Scan for the cell matching the given text and deliver its [x, y] coordinate at center. 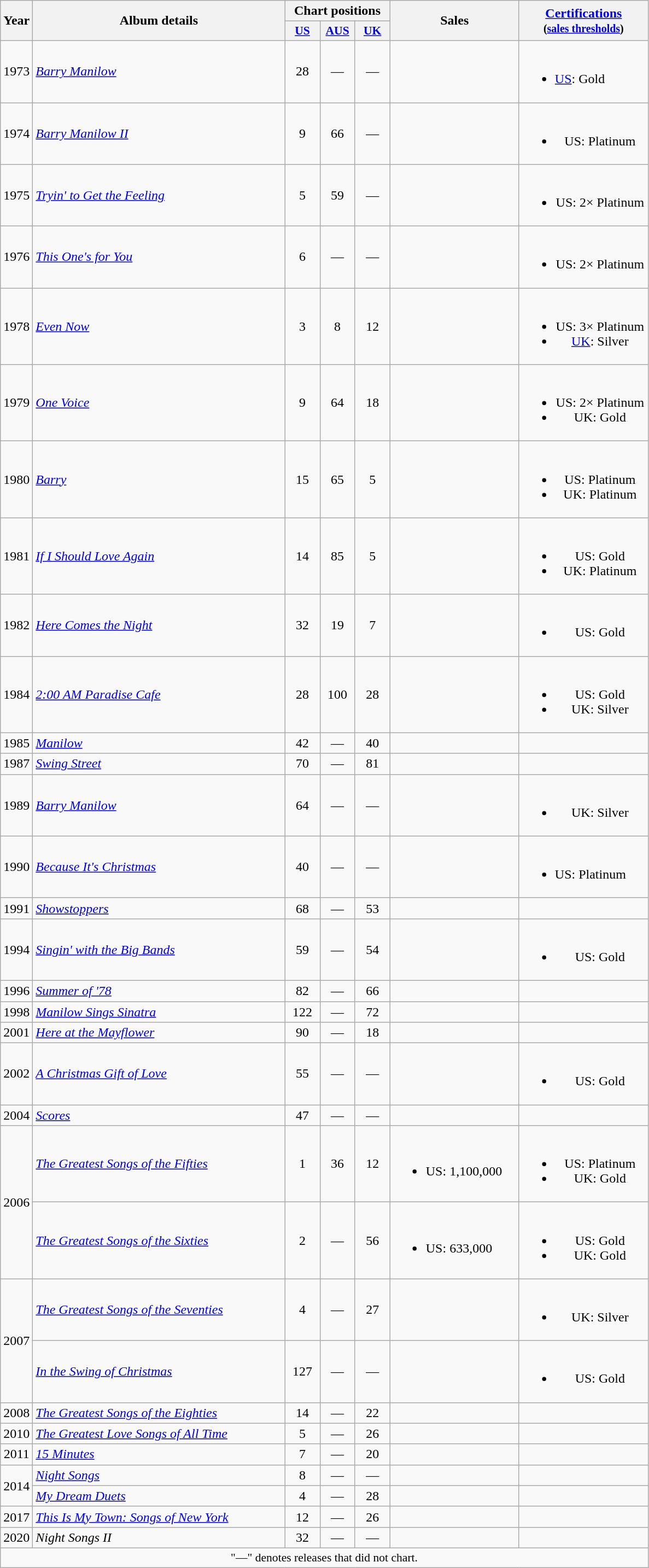
1978 [16, 326]
2014 [16, 1485]
122 [302, 1012]
22 [372, 1413]
47 [302, 1115]
Here Comes the Night [159, 625]
Showstoppers [159, 908]
2008 [16, 1413]
2002 [16, 1074]
Barry [159, 479]
In the Swing of Christmas [159, 1371]
1985 [16, 743]
The Greatest Songs of the Sixties [159, 1241]
1973 [16, 71]
55 [302, 1074]
"—" denotes releases that did not chart. [325, 1558]
Here at the Mayflower [159, 1033]
One Voice [159, 403]
1991 [16, 908]
36 [337, 1164]
Scores [159, 1115]
42 [302, 743]
127 [302, 1371]
Album details [159, 21]
82 [302, 991]
This One's for You [159, 257]
27 [372, 1310]
My Dream Duets [159, 1496]
2011 [16, 1454]
1989 [16, 805]
Night Songs [159, 1475]
68 [302, 908]
1990 [16, 867]
81 [372, 764]
1982 [16, 625]
1 [302, 1164]
1996 [16, 991]
6 [302, 257]
2:00 AM Paradise Cafe [159, 694]
3 [302, 326]
The Greatest Songs of the Eighties [159, 1413]
Swing Street [159, 764]
The Greatest Songs of the Seventies [159, 1310]
54 [372, 949]
19 [337, 625]
1981 [16, 556]
1998 [16, 1012]
Because It's Christmas [159, 867]
2017 [16, 1517]
70 [302, 764]
Tryin' to Get the Feeling [159, 196]
1980 [16, 479]
US: 2× PlatinumUK: Gold [583, 403]
56 [372, 1241]
AUS [337, 31]
2 [302, 1241]
Night Songs II [159, 1537]
Chart positions [337, 11]
Manilow [159, 743]
2010 [16, 1434]
1994 [16, 949]
Singin' with the Big Bands [159, 949]
Year [16, 21]
Even Now [159, 326]
53 [372, 908]
2006 [16, 1202]
2001 [16, 1033]
2004 [16, 1115]
Summer of '78 [159, 991]
Certifications(sales thresholds) [583, 21]
Sales [454, 21]
1974 [16, 133]
1976 [16, 257]
US: 3× PlatinumUK: Silver [583, 326]
US: 1,100,000 [454, 1164]
US: GoldUK: Silver [583, 694]
15 [302, 479]
US: PlatinumUK: Platinum [583, 479]
20 [372, 1454]
1975 [16, 196]
A Christmas Gift of Love [159, 1074]
1984 [16, 694]
2007 [16, 1341]
The Greatest Love Songs of All Time [159, 1434]
US: GoldUK: Platinum [583, 556]
UK [372, 31]
85 [337, 556]
90 [302, 1033]
65 [337, 479]
1979 [16, 403]
US: PlatinumUK: Gold [583, 1164]
100 [337, 694]
72 [372, 1012]
If I Should Love Again [159, 556]
1987 [16, 764]
This Is My Town: Songs of New York [159, 1517]
Barry Manilow II [159, 133]
US [302, 31]
Manilow Sings Sinatra [159, 1012]
US: 633,000 [454, 1241]
The Greatest Songs of the Fifties [159, 1164]
US: GoldUK: Gold [583, 1241]
2020 [16, 1537]
15 Minutes [159, 1454]
